Provide the (x, y) coordinate of the cell's center where the given text is located.  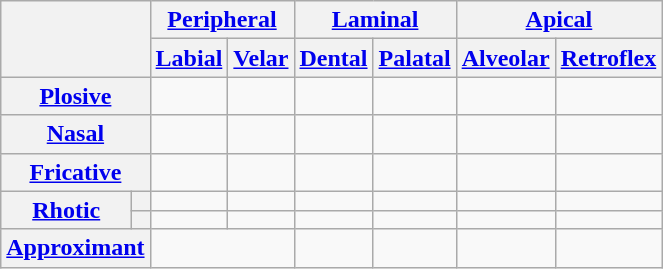
Dental (334, 58)
Approximant (76, 248)
Nasal (76, 134)
Palatal (414, 58)
Peripheral (222, 20)
Retroflex (608, 58)
Rhotic (66, 210)
Labial (189, 58)
Plosive (76, 96)
Laminal (375, 20)
Fricative (76, 172)
Alveolar (506, 58)
Apical (559, 20)
Velar (261, 58)
